For the text-containing cell, return its midpoint in [x, y] coordinate format. 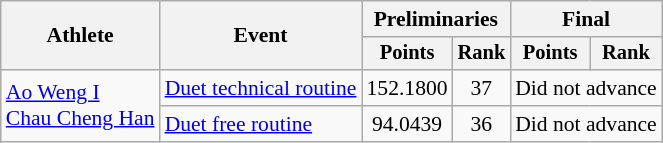
Ao Weng I Chau Cheng Han [80, 106]
36 [482, 124]
152.1800 [408, 88]
Athlete [80, 36]
Event [261, 36]
94.0439 [408, 124]
37 [482, 88]
Final [586, 19]
Preliminaries [436, 19]
Duet free routine [261, 124]
Duet technical routine [261, 88]
